For the text-containing cell, return its midpoint in (X, Y) coordinate format. 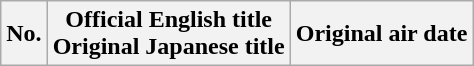
Official English title Original Japanese title (168, 34)
No. (24, 34)
Original air date (382, 34)
